Provide the (X, Y) coordinate of the cell's center where the given text is located.  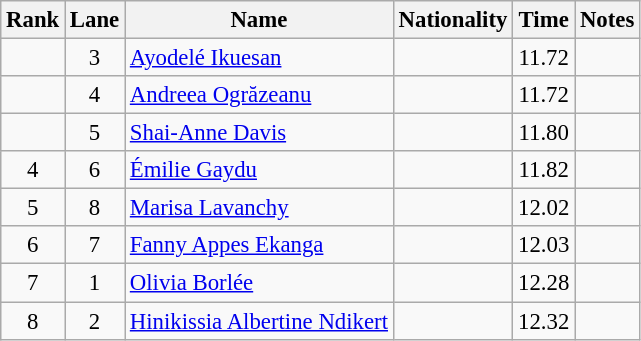
12.03 (544, 245)
Time (544, 20)
Lane (95, 20)
Hinikissia Albertine Ndikert (260, 321)
11.80 (544, 133)
Andreea Ogrăzeanu (260, 95)
Fanny Appes Ekanga (260, 245)
3 (95, 58)
Ayodelé Ikuesan (260, 58)
11.82 (544, 170)
Notes (608, 20)
Nationality (452, 20)
2 (95, 321)
12.28 (544, 283)
1 (95, 283)
Name (260, 20)
Rank (33, 20)
12.02 (544, 208)
Marisa Lavanchy (260, 208)
Shai-Anne Davis (260, 133)
Émilie Gaydu (260, 170)
12.32 (544, 321)
Olivia Borlée (260, 283)
